Detect which cell encompasses the target text, then output its (X, Y) center coordinate. 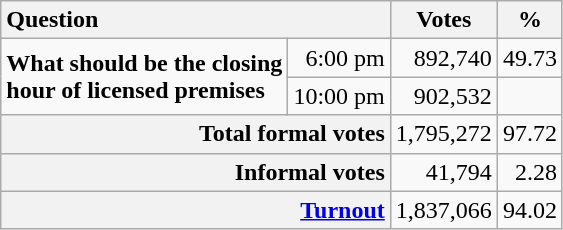
97.72 (530, 134)
Informal votes (196, 172)
1,795,272 (444, 134)
902,532 (444, 96)
6:00 pm (339, 58)
892,740 (444, 58)
What should be the closinghour of licensed premises (144, 77)
1,837,066 (444, 210)
Votes (444, 20)
94.02 (530, 210)
Question (196, 20)
2.28 (530, 172)
49.73 (530, 58)
Turnout (196, 210)
10:00 pm (339, 96)
% (530, 20)
41,794 (444, 172)
Total formal votes (196, 134)
